From the cell containing the given text, extract its center point as (X, Y) coordinate. 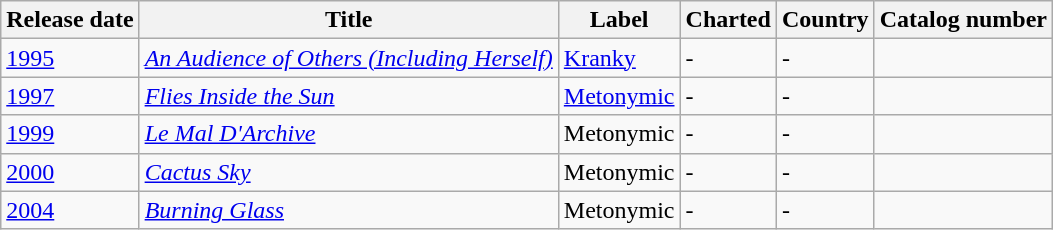
An Audience of Others (Including Herself) (348, 58)
1999 (70, 134)
Flies Inside the Sun (348, 96)
Charted (728, 20)
Label (619, 20)
1997 (70, 96)
2004 (70, 210)
Kranky (619, 58)
Title (348, 20)
Le Mal D'Archive (348, 134)
Country (825, 20)
1995 (70, 58)
Burning Glass (348, 210)
Release date (70, 20)
2000 (70, 172)
Cactus Sky (348, 172)
Catalog number (963, 20)
